For the text-containing cell, return its midpoint in [x, y] coordinate format. 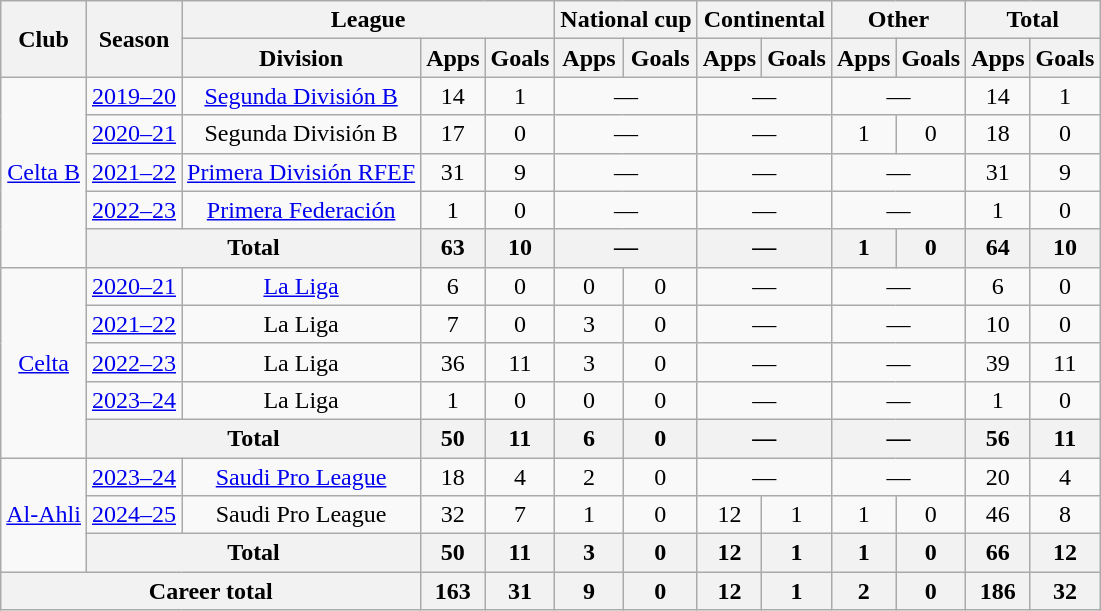
Continental [764, 20]
National cup [626, 20]
2024–25 [134, 515]
186 [998, 591]
64 [998, 248]
46 [998, 515]
League [368, 20]
Primera División RFEF [302, 172]
63 [453, 248]
36 [453, 362]
20 [998, 477]
8 [1065, 515]
Al-Ahli [44, 515]
Season [134, 39]
163 [453, 591]
Other [898, 20]
Celta [44, 362]
17 [453, 134]
Celta B [44, 172]
Division [302, 58]
Club [44, 39]
Primera Federación [302, 210]
56 [998, 438]
39 [998, 362]
Career total [211, 591]
66 [998, 553]
2019–20 [134, 96]
